Find where the given text appears and provide that cell's center as (X, Y) coordinate. 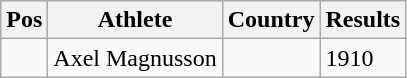
Results (363, 20)
Country (271, 20)
Pos (24, 20)
Axel Magnusson (135, 58)
1910 (363, 58)
Athlete (135, 20)
